Scan for the cell matching the given text and deliver its (x, y) coordinate at center. 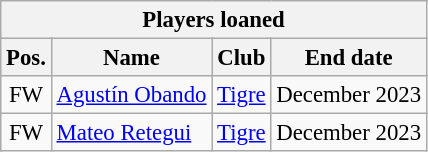
End date (348, 58)
Mateo Retegui (132, 133)
Agustín Obando (132, 95)
Players loaned (214, 20)
Name (132, 58)
Pos. (26, 58)
Club (242, 58)
